Determine the (x, y) coordinate at the center of the cell enclosing the given text.  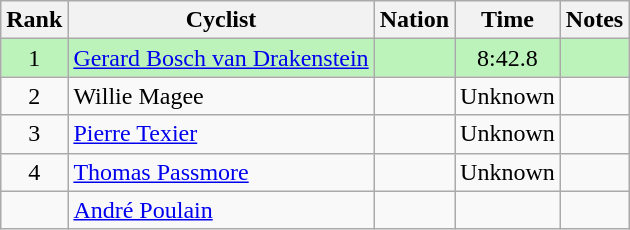
Time (508, 20)
Gerard Bosch van Drakenstein (221, 58)
4 (34, 172)
Pierre Texier (221, 134)
Cyclist (221, 20)
Notes (594, 20)
8:42.8 (508, 58)
Nation (414, 20)
Thomas Passmore (221, 172)
Willie Magee (221, 96)
3 (34, 134)
2 (34, 96)
André Poulain (221, 210)
1 (34, 58)
Rank (34, 20)
